Find where the given text appears and provide that cell's center as [X, Y] coordinate. 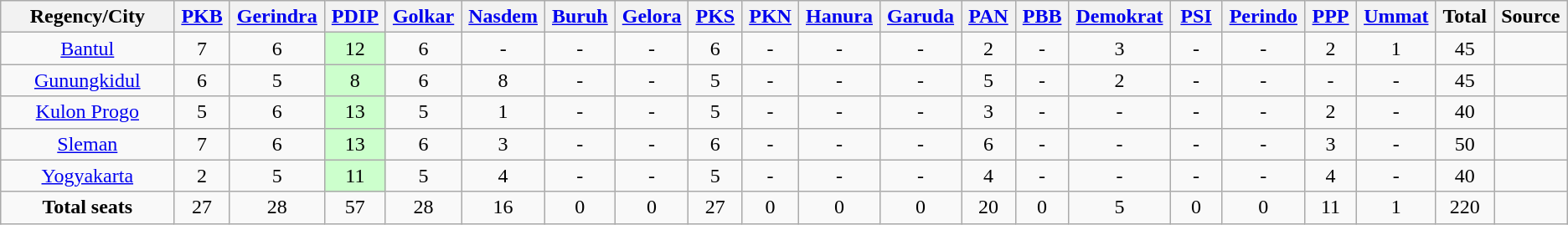
50 [1465, 144]
Ummat [1396, 17]
220 [1465, 207]
Source [1531, 17]
PKS [715, 17]
PDIP [355, 17]
Gerindra [276, 17]
Bantul [87, 49]
Golkar [423, 17]
Regency/City [87, 17]
PPP [1330, 17]
Sleman [87, 144]
12 [355, 49]
PBB [1042, 17]
Hanura [839, 17]
Gelora [652, 17]
PSI [1196, 17]
PKN [771, 17]
Demokrat [1119, 17]
Kulon Progo [87, 112]
20 [988, 207]
Perindo [1263, 17]
16 [503, 207]
57 [355, 207]
Yogyakarta [87, 176]
Buruh [580, 17]
Total [1465, 17]
Nasdem [503, 17]
PAN [988, 17]
Total seats [87, 207]
PKB [202, 17]
Garuda [921, 17]
Gunungkidul [87, 80]
